Detect which cell encompasses the target text, then output its [X, Y] center coordinate. 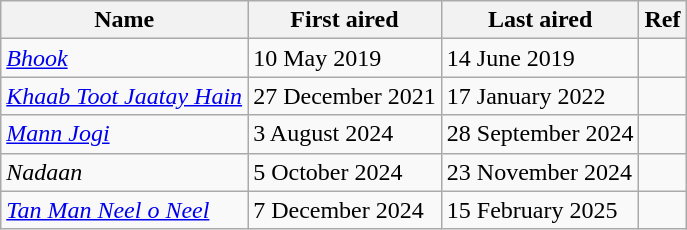
5 October 2024 [345, 172]
Tan Man Neel o Neel [124, 210]
Mann Jogi [124, 134]
23 November 2024 [540, 172]
Last aired [540, 20]
Khaab Toot Jaatay Hain [124, 96]
Bhook [124, 58]
14 June 2019 [540, 58]
Ref [662, 20]
7 December 2024 [345, 210]
28 September 2024 [540, 134]
27 December 2021 [345, 96]
Nadaan [124, 172]
10 May 2019 [345, 58]
17 January 2022 [540, 96]
Name [124, 20]
15 February 2025 [540, 210]
First aired [345, 20]
3 August 2024 [345, 134]
